Identify which cell holds the provided text, then report its (X, Y) central coordinate. 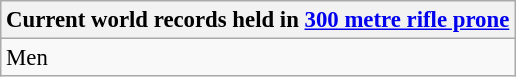
Men (258, 58)
Current world records held in 300 metre rifle prone (258, 20)
